Determine the [X, Y] coordinate at the center of the cell enclosing the given text.  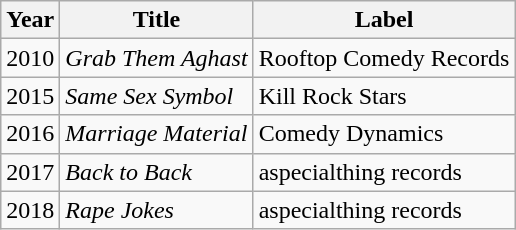
2015 [30, 96]
Back to Back [156, 172]
Year [30, 20]
2010 [30, 58]
Grab Them Aghast [156, 58]
2018 [30, 210]
2017 [30, 172]
Comedy Dynamics [384, 134]
Kill Rock Stars [384, 96]
Rape Jokes [156, 210]
Marriage Material [156, 134]
2016 [30, 134]
Same Sex Symbol [156, 96]
Label [384, 20]
Title [156, 20]
Rooftop Comedy Records [384, 58]
